Extract the (x, y) coordinate from the center of the cell holding the provided text.  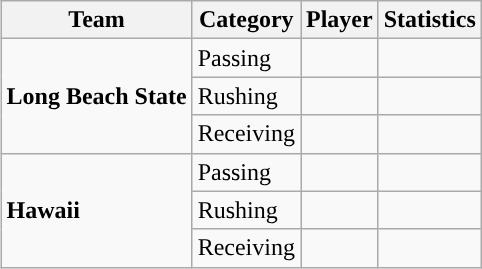
Hawaii (96, 210)
Statistics (430, 20)
Player (339, 20)
Category (246, 20)
Team (96, 20)
Long Beach State (96, 96)
